Extract the (X, Y) coordinate from the center of the cell holding the provided text.  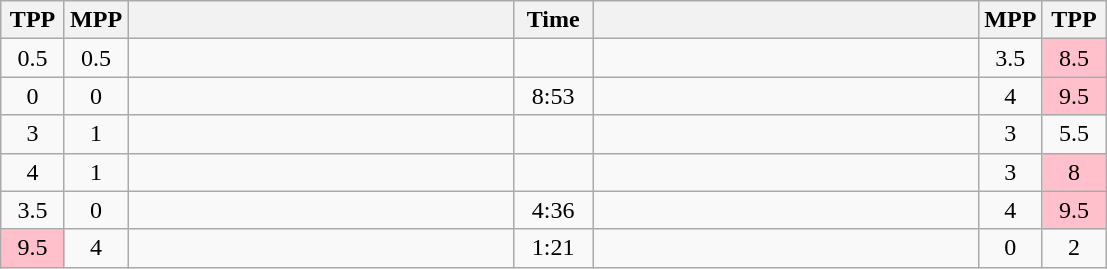
8:53 (554, 96)
2 (1074, 248)
4:36 (554, 210)
Time (554, 20)
8 (1074, 172)
8.5 (1074, 58)
1:21 (554, 248)
5.5 (1074, 134)
